Find where the given text appears and provide that cell's center as (X, Y) coordinate. 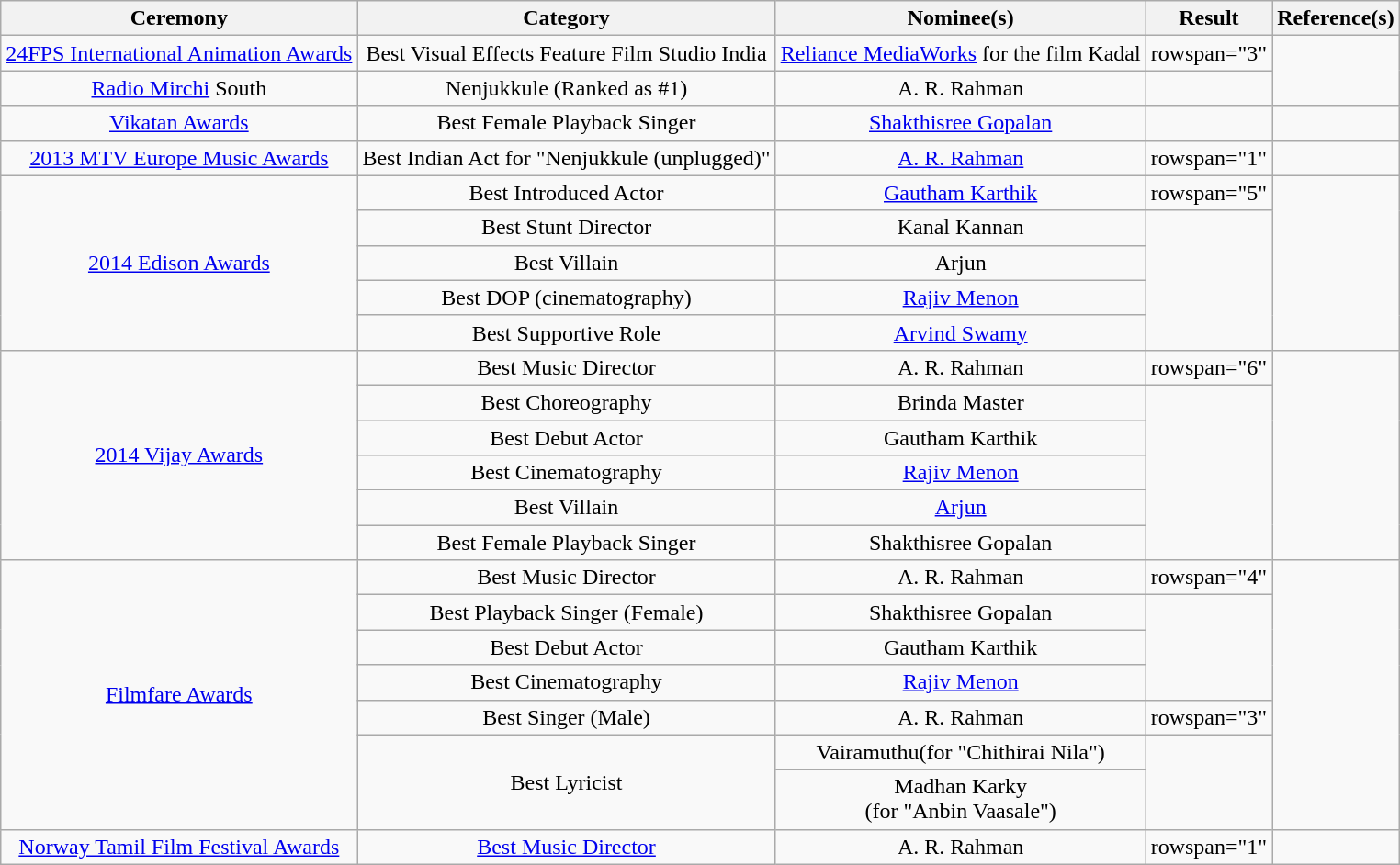
Vikatan Awards (179, 123)
rowspan="5" (1209, 193)
Best Singer (Male) (566, 717)
Best Stunt Director (566, 228)
2013 MTV Europe Music Awards (179, 158)
Nominee(s) (961, 18)
Arvind Swamy (961, 332)
Best Supportive Role (566, 332)
Radio Mirchi South (179, 88)
2014 Edison Awards (179, 263)
Madhan Karky(for "Anbin Vaasale") (961, 799)
Category (566, 18)
Norway Tamil Film Festival Awards (179, 847)
Best Choreography (566, 402)
Nenjukkule (Ranked as #1) (566, 88)
Best Playback Singer (Female) (566, 612)
Result (1209, 18)
Best Introduced Actor (566, 193)
2014 Vijay Awards (179, 455)
Kanal Kannan (961, 228)
Reliance MediaWorks for the film Kadal (961, 53)
rowspan="4" (1209, 578)
Ceremony (179, 18)
Best Visual Effects Feature Film Studio India (566, 53)
Filmfare Awards (179, 694)
Vairamuthu(for "Chithirai Nila") (961, 752)
rowspan="6" (1209, 367)
Reference(s) (1336, 18)
Brinda Master (961, 402)
Best Lyricist (566, 782)
Best Indian Act for "Nenjukkule (unplugged)" (566, 158)
Best DOP (cinematography) (566, 298)
24FPS International Animation Awards (179, 53)
